Search for the cell housing the specified text and yield its (X, Y) center coordinate. 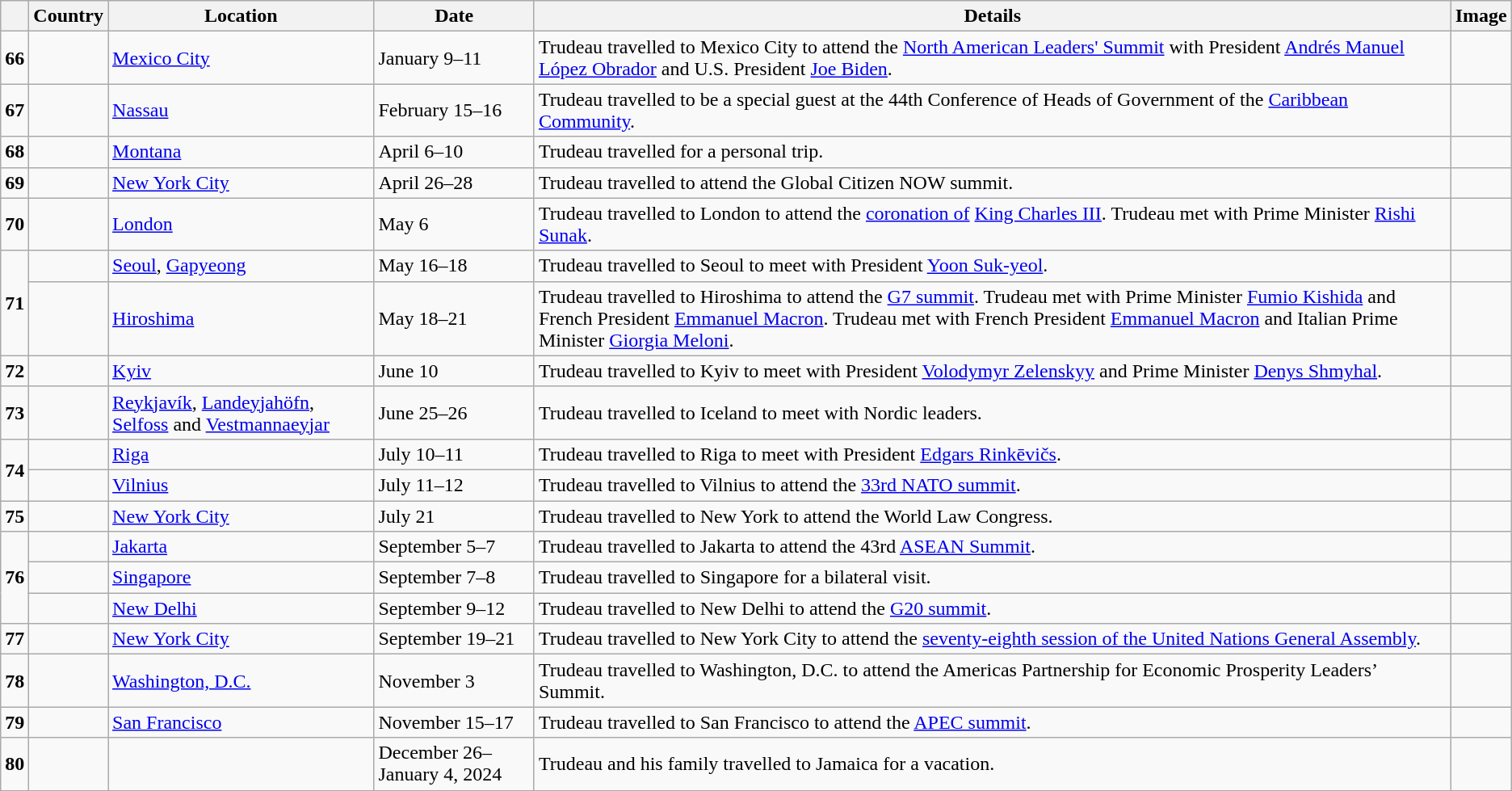
Trudeau travelled to Kyiv to meet with President Volodymyr Zelenskyy and Prime Minister Denys Shmyhal. (992, 371)
Hiroshima (241, 318)
Vilnius (241, 485)
80 (15, 764)
Jakarta (241, 547)
76 (15, 578)
July 10–11 (454, 454)
July 21 (454, 516)
June 10 (454, 371)
Riga (241, 454)
77 (15, 639)
Reykjavík, Landeyjahöfn, Selfoss and Vestmannaeyjar (241, 412)
November 15–17 (454, 722)
Seoul, Gapyeong (241, 266)
May 18–21 (454, 318)
April 6–10 (454, 152)
68 (15, 152)
January 9–11 (454, 58)
Trudeau travelled to Iceland to meet with Nordic leaders. (992, 412)
Trudeau travelled to Vilnius to attend the 33rd NATO summit. (992, 485)
73 (15, 412)
Trudeau travelled to attend the Global Citizen NOW summit. (992, 183)
February 15–16 (454, 110)
December 26–January 4, 2024 (454, 764)
Trudeau travelled to Singapore for a bilateral visit. (992, 578)
75 (15, 516)
Trudeau travelled to Seoul to meet with President Yoon Suk-yeol. (992, 266)
July 11–12 (454, 485)
Mexico City (241, 58)
Trudeau travelled to New Delhi to attend the G20 summit. (992, 608)
Trudeau travelled to New York City to attend the seventy-eighth session of the United Nations General Assembly. (992, 639)
Washington, D.C. (241, 680)
Image (1481, 16)
Trudeau travelled to Jakarta to attend the 43rd ASEAN Summit. (992, 547)
71 (15, 303)
Trudeau travelled to London to attend the coronation of King Charles III. Trudeau met with Prime Minister Rishi Sunak. (992, 225)
Location (241, 16)
Trudeau and his family travelled to Jamaica for a vacation. (992, 764)
Details (992, 16)
May 16–18 (454, 266)
66 (15, 58)
Trudeau travelled to San Francisco to attend the APEC summit. (992, 722)
69 (15, 183)
Trudeau travelled to Washington, D.C. to attend the Americas Partnership for Economic Prosperity Leaders’ Summit. (992, 680)
June 25–26 (454, 412)
67 (15, 110)
Singapore (241, 578)
London (241, 225)
Nassau (241, 110)
Trudeau travelled to Riga to meet with President Edgars Rinkēvičs. (992, 454)
Trudeau travelled for a personal trip. (992, 152)
September 7–8 (454, 578)
72 (15, 371)
New Delhi (241, 608)
70 (15, 225)
San Francisco (241, 722)
April 26–28 (454, 183)
Country (69, 16)
May 6 (454, 225)
78 (15, 680)
Date (454, 16)
Trudeau travelled to New York to attend the World Law Congress. (992, 516)
Montana (241, 152)
74 (15, 469)
September 19–21 (454, 639)
September 9–12 (454, 608)
79 (15, 722)
September 5–7 (454, 547)
Trudeau travelled to be a special guest at the 44th Conference of Heads of Government of the Caribbean Community. (992, 110)
November 3 (454, 680)
Kyiv (241, 371)
